Determine the [x, y] coordinate at the center of the cell enclosing the given text.  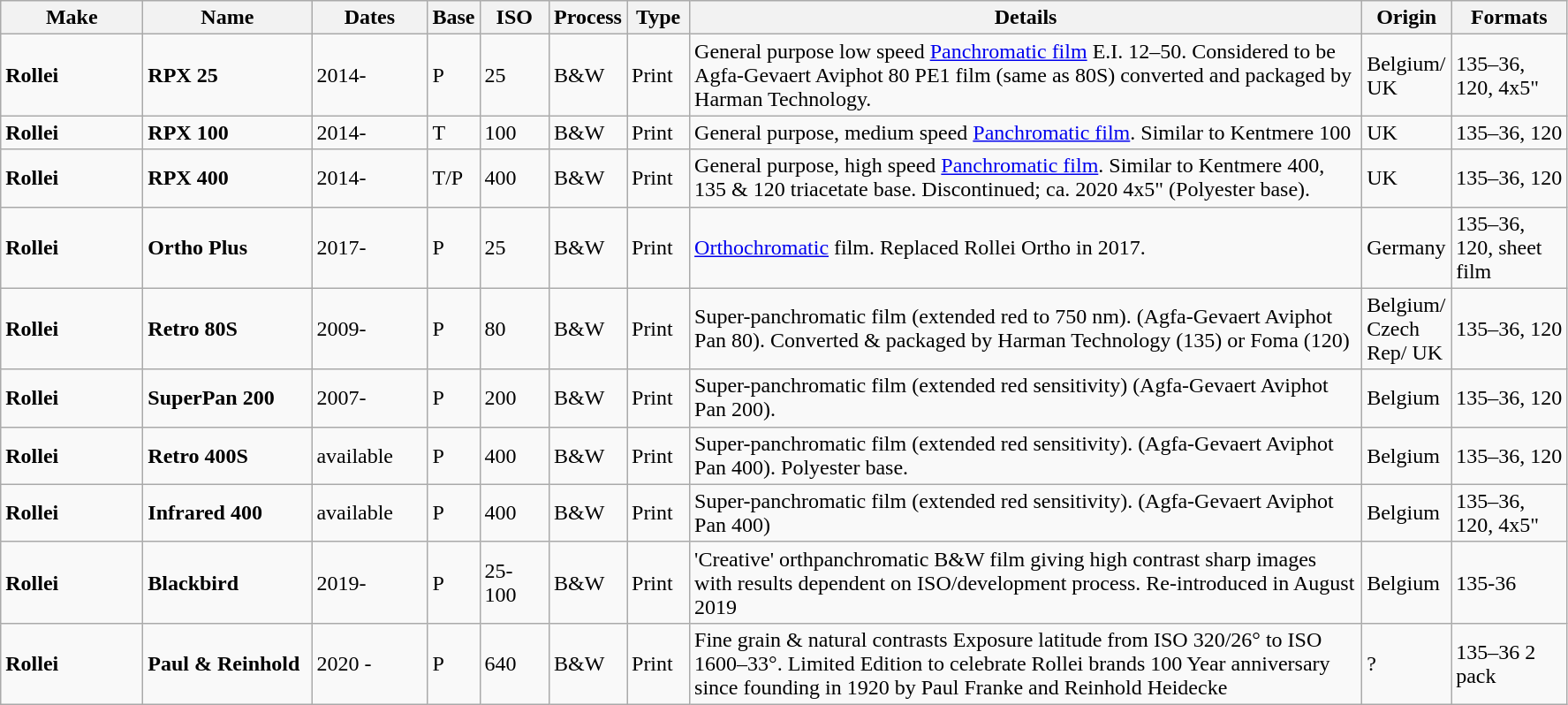
Paul & Reinhold [228, 663]
Belgium/ UK [1406, 75]
RPX 100 [228, 133]
General purpose, medium speed Panchromatic film. Similar to Kentmere 100 [1026, 133]
Germany [1406, 247]
Infrared 400 [228, 512]
Base [454, 18]
2009- [369, 329]
Super-panchromatic film (extended red to 750 nm). (Agfa-Gevaert Aviphot Pan 80). Converted & packaged by Harman Technology (135) or Foma (120) [1026, 329]
Dates [369, 18]
Super-panchromatic film (extended red sensitivity). (Agfa-Gevaert Aviphot Pan 400). Polyester base. [1026, 456]
Retro 80S [228, 329]
Details [1026, 18]
Make [72, 18]
Super-panchromatic film (extended red sensitivity) (Agfa-Gevaert Aviphot Pan 200). [1026, 398]
Retro 400S [228, 456]
ISO [514, 18]
Super-panchromatic film (extended red sensitivity). (Agfa-Gevaert Aviphot Pan 400) [1026, 512]
135–36 2 pack [1509, 663]
2019- [369, 582]
Belgium/ Czech Rep/ UK [1406, 329]
T [454, 133]
? [1406, 663]
Formats [1509, 18]
RPX 25 [228, 75]
SuperPan 200 [228, 398]
100 [514, 133]
2020 - [369, 663]
Origin [1406, 18]
80 [514, 329]
Orthochromatic film. Replaced Rollei Ortho in 2017. [1026, 247]
2017- [369, 247]
Type [659, 18]
2007- [369, 398]
RPX 400 [228, 178]
Process [588, 18]
200 [514, 398]
640 [514, 663]
General purpose, high speed Panchromatic film. Similar to Kentmere 400, 135 & 120 triacetate base. Discontinued; ca. 2020 4x5" (Polyester base). [1026, 178]
135–36, 120, sheet film [1509, 247]
25-100 [514, 582]
Blackbird [228, 582]
Name [228, 18]
135-36 [1509, 582]
T/P [454, 178]
Ortho Plus [228, 247]
